Locate the cell with the specified text and output its [x, y] center coordinate. 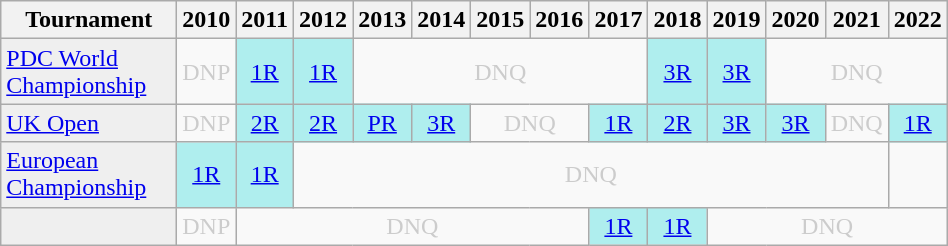
Tournament [89, 20]
2012 [324, 20]
2016 [560, 20]
2020 [796, 20]
European Championship [89, 174]
2019 [736, 20]
PDC World Championship [89, 72]
2021 [856, 20]
2015 [500, 20]
PR [382, 123]
2013 [382, 20]
2010 [206, 20]
2022 [918, 20]
UK Open [89, 123]
2017 [618, 20]
2018 [678, 20]
2011 [265, 20]
2014 [442, 20]
